Provide the (x, y) coordinate of the cell's center where the given text is located.  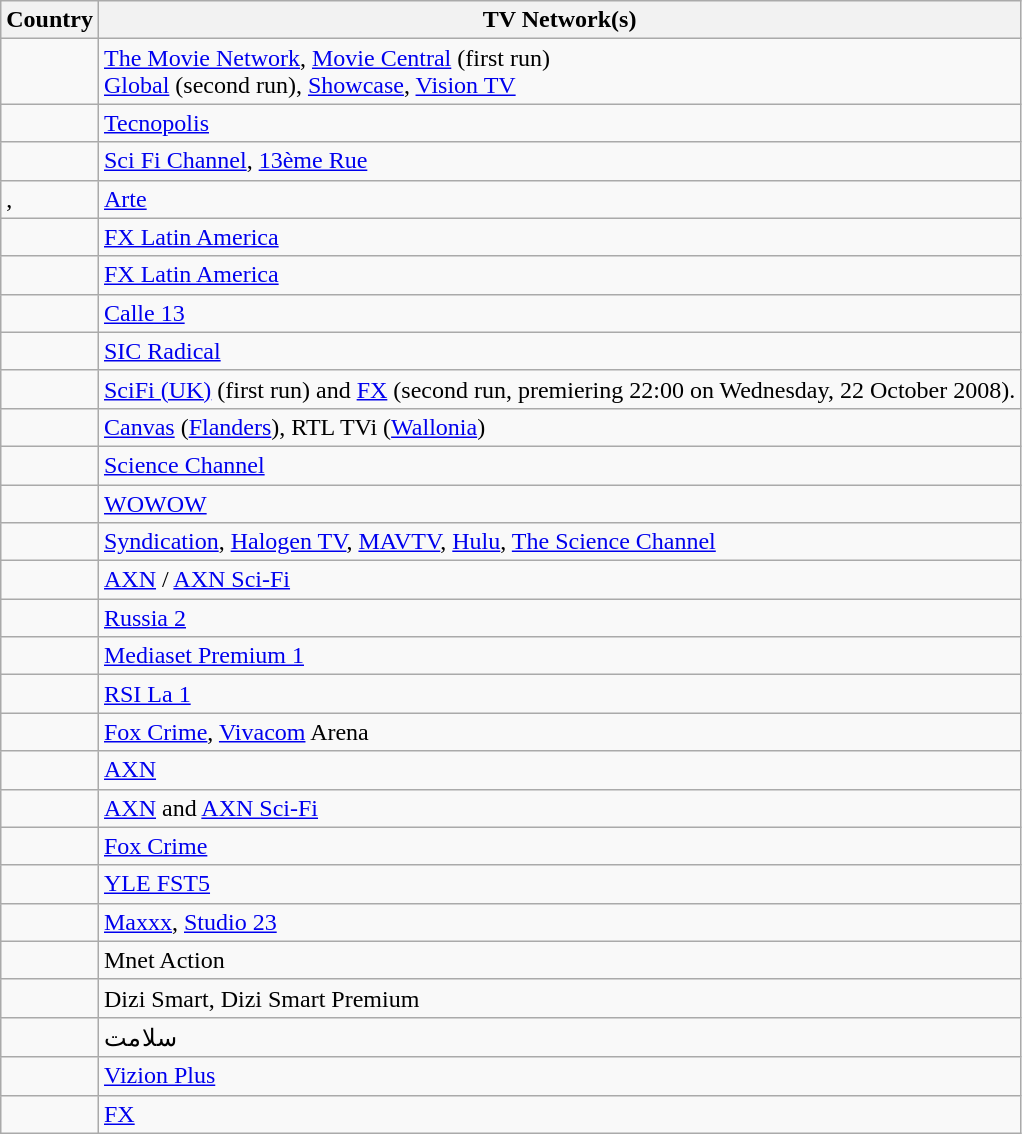
, (50, 199)
Fox Crime, Vivacom Arena (559, 732)
YLE FST5 (559, 884)
Sci Fi Channel, 13ème Rue (559, 161)
TV Network(s) (559, 20)
سلامت (559, 1037)
Maxxx, Studio 23 (559, 922)
Arte (559, 199)
WOWOW (559, 503)
SciFi (UK) (first run) and FX (second run, premiering 22:00 on Wednesday, 22 October 2008). (559, 389)
The Movie Network, Movie Central (first run)Global (second run), Showcase, Vision TV (559, 72)
Fox Crime (559, 846)
Mnet Action (559, 960)
AXN (559, 770)
Calle 13 (559, 313)
Russia 2 (559, 618)
SIC Radical (559, 351)
Canvas (Flanders), RTL TVi (Wallonia) (559, 427)
FX (559, 1114)
Science Channel (559, 465)
Dizi Smart, Dizi Smart Premium (559, 998)
Syndication, Halogen TV, MAVTV, Hulu, The Science Channel (559, 542)
Tecnopolis (559, 123)
AXN and AXN Sci-Fi (559, 808)
AXN / AXN Sci-Fi (559, 580)
Mediaset Premium 1 (559, 656)
Vizion Plus (559, 1076)
Country (50, 20)
RSI La 1 (559, 694)
